Determine the (X, Y) coordinate at the center of the cell enclosing the given text.  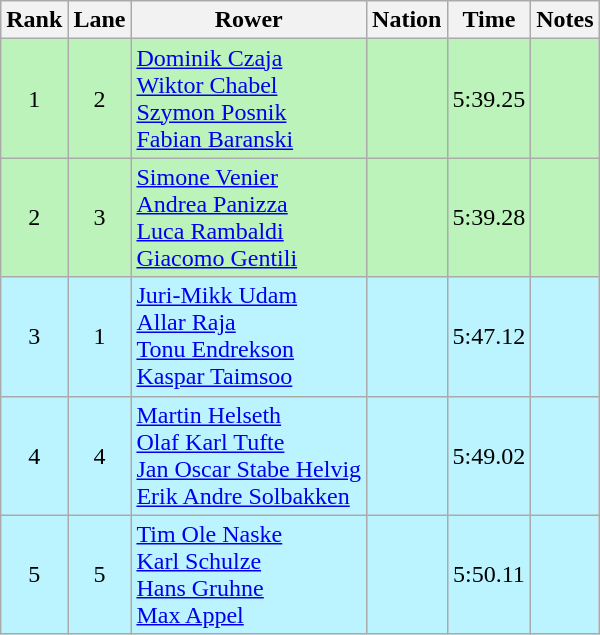
Simone VenierAndrea PanizzaLuca RambaldiGiacomo Gentili (249, 218)
Martin HelsethOlaf Karl TufteJan Oscar Stabe HelvigErik Andre Solbakken (249, 456)
Rank (34, 20)
Nation (407, 20)
Rower (249, 20)
Time (489, 20)
5:47.12 (489, 336)
5:39.25 (489, 98)
Tim Ole NaskeKarl SchulzeHans GruhneMax Appel (249, 574)
5:50.11 (489, 574)
Dominik CzajaWiktor ChabelSzymon PosnikFabian Baranski (249, 98)
5:39.28 (489, 218)
5:49.02 (489, 456)
Lane (100, 20)
Notes (565, 20)
Juri-Mikk UdamAllar RajaTonu EndreksonKaspar Taimsoo (249, 336)
